Return [x, y] of the center of cell containing provided text 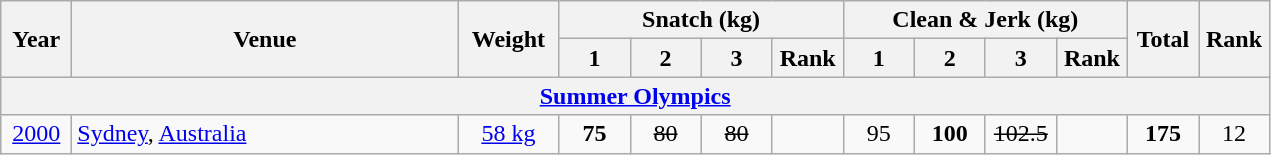
Sydney, Australia [265, 134]
Venue [265, 39]
58 kg [508, 134]
12 [1234, 134]
100 [950, 134]
175 [1162, 134]
Total [1162, 39]
Year [36, 39]
Weight [508, 39]
Clean & Jerk (kg) [985, 20]
102.5 [1020, 134]
2000 [36, 134]
Snatch (kg) [701, 20]
Summer Olympics [636, 96]
95 [878, 134]
75 [594, 134]
